Capture the cell that displays the provided text and extract its (x, y) central coordinate. 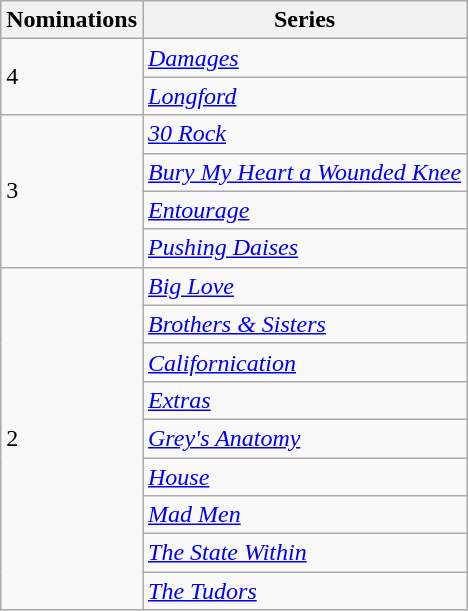
Entourage (304, 210)
The Tudors (304, 591)
Nominations (72, 20)
Longford (304, 96)
Brothers & Sisters (304, 324)
Big Love (304, 286)
Grey's Anatomy (304, 438)
The State Within (304, 553)
Damages (304, 58)
4 (72, 77)
2 (72, 438)
30 Rock (304, 134)
3 (72, 191)
Pushing Daises (304, 248)
Extras (304, 400)
Series (304, 20)
Mad Men (304, 515)
House (304, 477)
Bury My Heart a Wounded Knee (304, 172)
Californication (304, 362)
